Provide the (X, Y) coordinate of the cell's center where the given text is located.  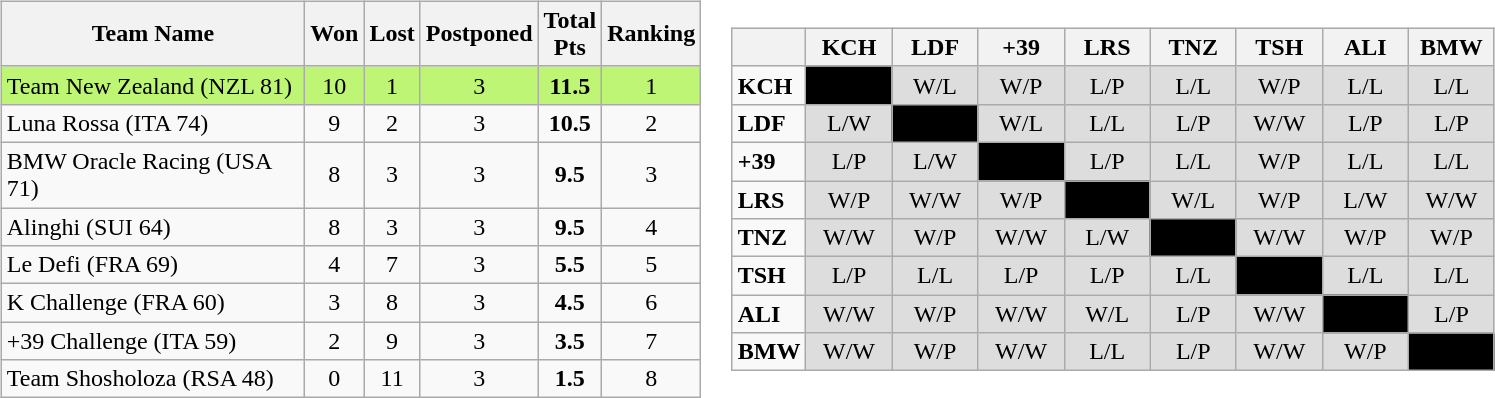
Alinghi (SUI 64) (153, 227)
1.5 (570, 379)
Lost (392, 34)
Ranking (652, 34)
5 (652, 265)
3.5 (570, 341)
4.5 (570, 303)
11 (392, 379)
5.5 (570, 265)
0 (334, 379)
Won (334, 34)
11.5 (570, 85)
K Challenge (FRA 60) (153, 303)
+39 Challenge (ITA 59) (153, 341)
Le Defi (FRA 69) (153, 265)
10 (334, 85)
BMW Oracle Racing (USA 71) (153, 174)
6 (652, 303)
Team Name (153, 34)
Total Pts (570, 34)
Team Shosholoza (RSA 48) (153, 379)
10.5 (570, 123)
Postponed (479, 34)
Team New Zealand (NZL 81) (153, 85)
Luna Rossa (ITA 74) (153, 123)
